Return [x, y] of the center of cell containing provided text 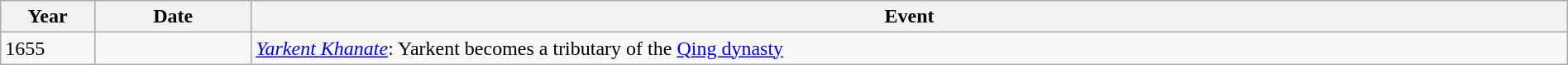
Year [48, 17]
Yarkent Khanate: Yarkent becomes a tributary of the Qing dynasty [910, 48]
Event [910, 17]
Date [172, 17]
1655 [48, 48]
